Return (x, y) of the center of cell containing provided text 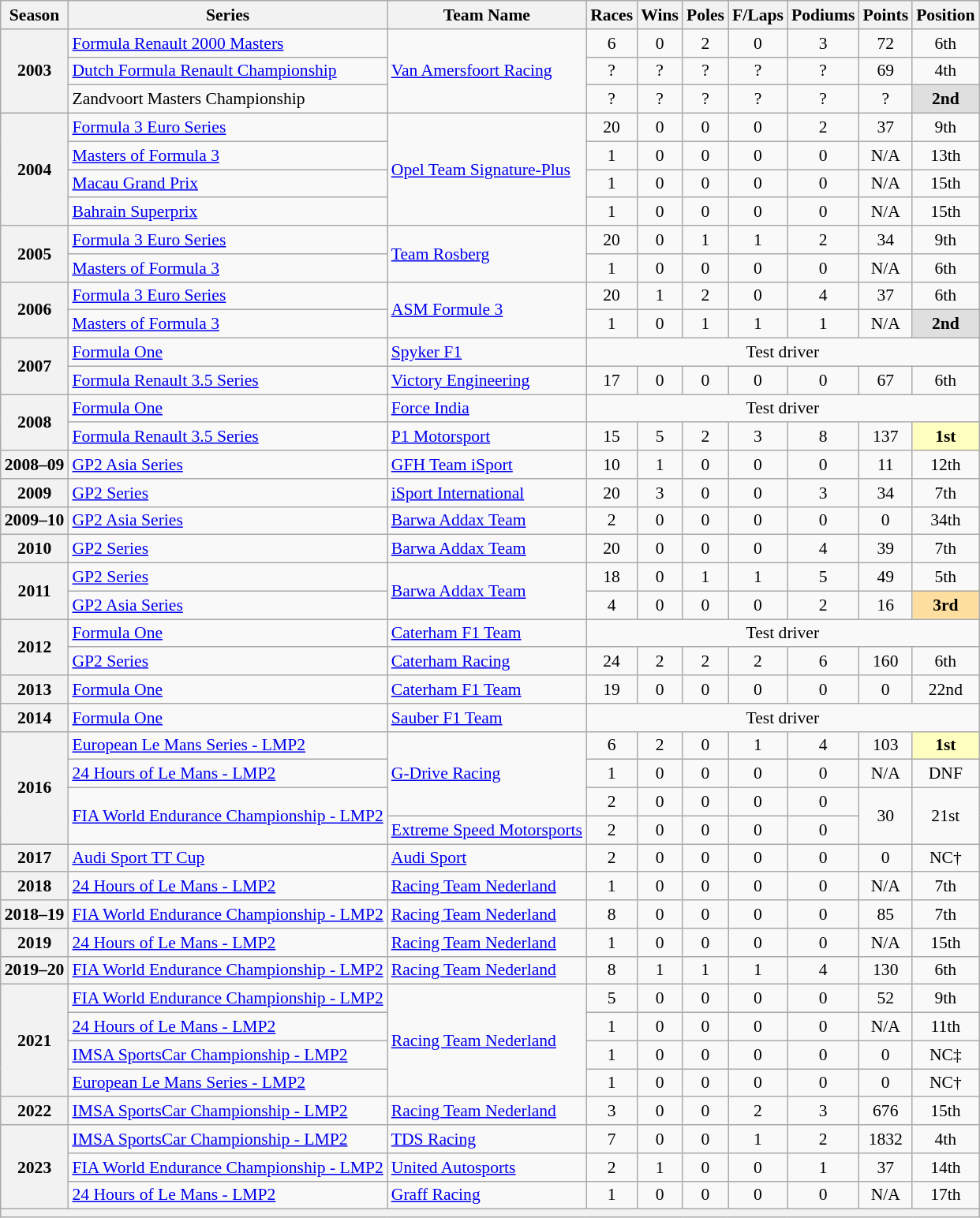
NC‡ (945, 1055)
2014 (35, 718)
Wins (660, 15)
2017 (35, 858)
2006 (35, 309)
Van Amersfoort Racing (487, 71)
2008–09 (35, 465)
2004 (35, 170)
Caterham Racing (487, 662)
Season (35, 15)
Force India (487, 409)
2012 (35, 647)
3rd (945, 605)
Extreme Speed Motorsports (487, 830)
130 (885, 970)
ASM Formule 3 (487, 309)
18 (612, 577)
Dutch Formula Renault Championship (227, 71)
2019–20 (35, 970)
Graff Racing (487, 1195)
2003 (35, 71)
G-Drive Racing (487, 773)
2013 (35, 689)
2021 (35, 1041)
GFH Team iSport (487, 465)
67 (885, 380)
2008 (35, 423)
Bahrain Superprix (227, 212)
7 (612, 1139)
17 (612, 380)
19 (612, 689)
Formula Renault 2000 Masters (227, 43)
Audi Sport TT Cup (227, 858)
Team Rosberg (487, 254)
676 (885, 1112)
17th (945, 1195)
Races (612, 15)
Opel Team Signature-Plus (487, 170)
Team Name (487, 15)
21st (945, 816)
2019 (35, 943)
2010 (35, 549)
11th (945, 1027)
5th (945, 577)
52 (885, 999)
103 (885, 745)
10 (612, 465)
49 (885, 577)
2011 (35, 592)
69 (885, 71)
Audi Sport (487, 858)
Spyker F1 (487, 353)
2009–10 (35, 521)
1832 (885, 1139)
Podiums (824, 15)
24 (612, 662)
TDS Racing (487, 1139)
160 (885, 662)
Victory Engineering (487, 380)
13th (945, 155)
16 (885, 605)
2016 (35, 787)
137 (885, 437)
United Autosports (487, 1168)
P1 Motorsport (487, 437)
2005 (35, 254)
iSport International (487, 493)
2018–19 (35, 914)
Series (227, 15)
2022 (35, 1112)
Sauber F1 Team (487, 718)
34th (945, 521)
22nd (945, 689)
F/Laps (757, 15)
85 (885, 914)
2009 (35, 493)
Poles (705, 15)
Points (885, 15)
11 (885, 465)
14th (945, 1168)
72 (885, 43)
39 (885, 549)
12th (945, 465)
Position (945, 15)
2018 (35, 887)
30 (885, 816)
2007 (35, 366)
DNF (945, 774)
Zandvoort Masters Championship (227, 99)
Macau Grand Prix (227, 184)
15 (612, 437)
2023 (35, 1168)
